Search for the cell housing the specified text and yield its (X, Y) center coordinate. 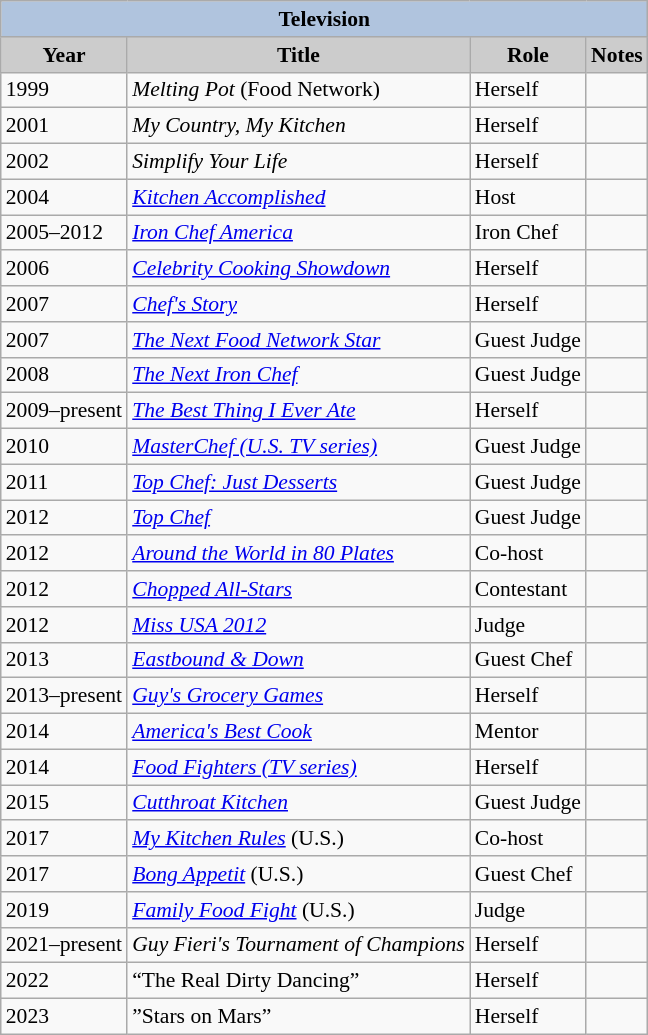
Around the World in 80 Plates (298, 554)
Food Fighters (TV series) (298, 767)
2002 (64, 162)
The Next Food Network Star (298, 340)
Contestant (528, 589)
Notes (617, 55)
Melting Pot (Food Network) (298, 90)
2011 (64, 482)
Iron Chef (528, 233)
2013–present (64, 696)
Mentor (528, 732)
Kitchen Accomplished (298, 197)
Celebrity Cooking Showdown (298, 269)
2022 (64, 981)
1999 (64, 90)
Eastbound & Down (298, 660)
The Next Iron Chef (298, 375)
2023 (64, 1017)
2008 (64, 375)
Role (528, 55)
Chopped All-Stars (298, 589)
Host (528, 197)
MasterChef (U.S. TV series) (298, 447)
America's Best Cook (298, 732)
The Best Thing I Ever Ate (298, 411)
Top Chef (298, 518)
My Kitchen Rules (U.S.) (298, 839)
2001 (64, 126)
2010 (64, 447)
Guy Fieri's Tournament of Champions (298, 945)
2006 (64, 269)
Television (324, 19)
“The Real Dirty Dancing” (298, 981)
2015 (64, 803)
2019 (64, 910)
”Stars on Mars” (298, 1017)
2013 (64, 660)
Iron Chef America (298, 233)
Guy's Grocery Games (298, 696)
Chef's Story (298, 304)
Miss USA 2012 (298, 625)
My Country, My Kitchen (298, 126)
Bong Appetit (U.S.) (298, 874)
Year (64, 55)
Family Food Fight (U.S.) (298, 910)
Cutthroat Kitchen (298, 803)
2021–present (64, 945)
Top Chef: Just Desserts (298, 482)
Simplify Your Life (298, 162)
2005–2012 (64, 233)
2009–present (64, 411)
Title (298, 55)
2004 (64, 197)
